Return the (X, Y) coordinate for the center point of the cell that contains the specified text.  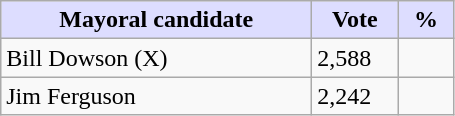
% (426, 20)
2,588 (355, 58)
Jim Ferguson (156, 96)
Vote (355, 20)
2,242 (355, 96)
Bill Dowson (X) (156, 58)
Mayoral candidate (156, 20)
